Extract the (X, Y) coordinate from the center of the cell holding the provided text.  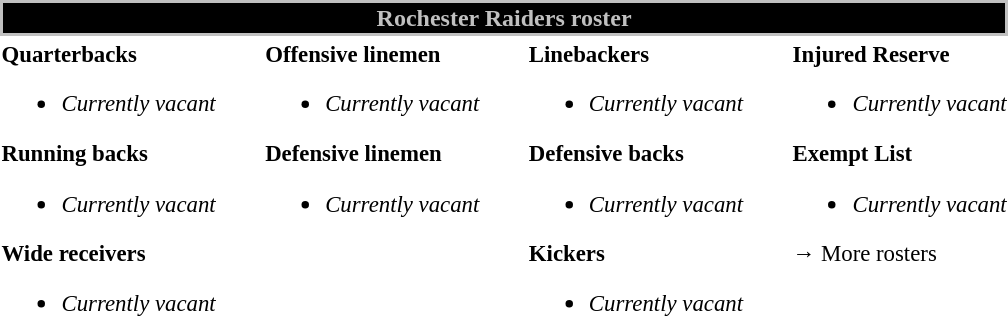
Rochester Raiders roster (504, 18)
